Locate the cell with the specified text and output its (X, Y) center coordinate. 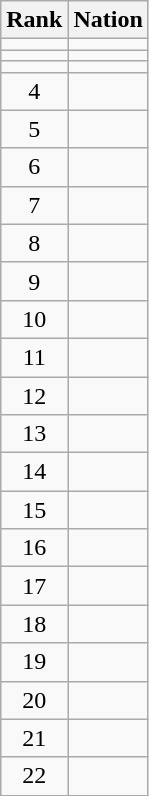
18 (34, 624)
Rank (34, 20)
6 (34, 167)
17 (34, 586)
7 (34, 205)
12 (34, 395)
11 (34, 357)
9 (34, 281)
5 (34, 129)
19 (34, 662)
15 (34, 510)
21 (34, 738)
10 (34, 319)
13 (34, 434)
20 (34, 700)
16 (34, 548)
22 (34, 776)
Nation (108, 20)
4 (34, 91)
8 (34, 243)
14 (34, 472)
